Identify which cell holds the provided text, then report its (X, Y) central coordinate. 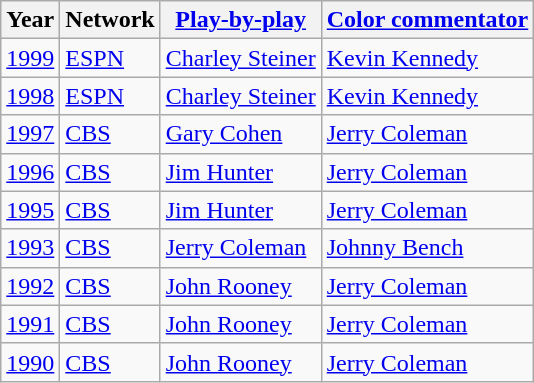
Gary Cohen (240, 134)
1991 (30, 324)
1993 (30, 248)
Play-by-play (240, 20)
Color commentator (428, 20)
1995 (30, 210)
1996 (30, 172)
Year (30, 20)
Network (110, 20)
1992 (30, 286)
Johnny Bench (428, 248)
1998 (30, 96)
1990 (30, 362)
1999 (30, 58)
1997 (30, 134)
